Identify which cell holds the provided text, then report its (X, Y) central coordinate. 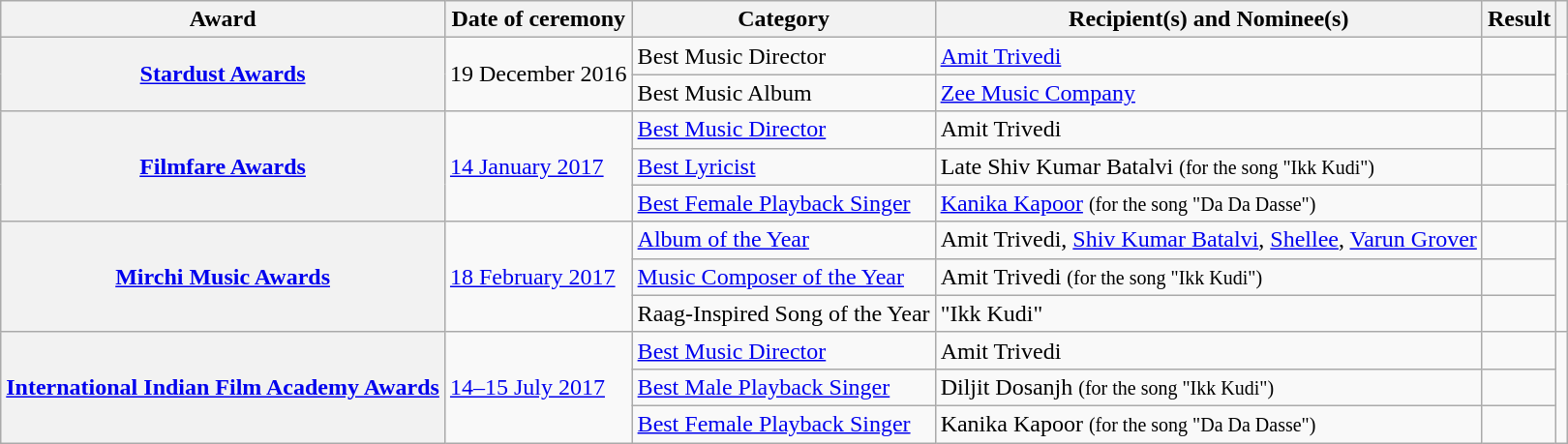
14–15 July 2017 (538, 387)
19 December 2016 (538, 74)
Amit Trivedi (for the song "Ikk Kudi") (1208, 277)
International Indian Film Academy Awards (223, 387)
Mirchi Music Awards (223, 277)
Raag-Inspired Song of the Year (784, 313)
Best Male Playback Singer (784, 387)
"Ikk Kudi" (1208, 313)
18 February 2017 (538, 277)
14 January 2017 (538, 166)
Best Lyricist (784, 166)
Zee Music Company (1208, 93)
Diljit Dosanjh (for the song "Ikk Kudi") (1208, 387)
Album of the Year (784, 240)
Late Shiv Kumar Batalvi (for the song "Ikk Kudi") (1208, 166)
Award (223, 19)
Filmfare Awards (223, 166)
Category (784, 19)
Amit Trivedi, Shiv Kumar Batalvi, Shellee, Varun Grover (1208, 240)
Date of ceremony (538, 19)
Music Composer of the Year (784, 277)
Stardust Awards (223, 74)
Recipient(s) and Nominee(s) (1208, 19)
Best Music Album (784, 93)
Result (1519, 19)
